For the text-containing cell, return its midpoint in (x, y) coordinate format. 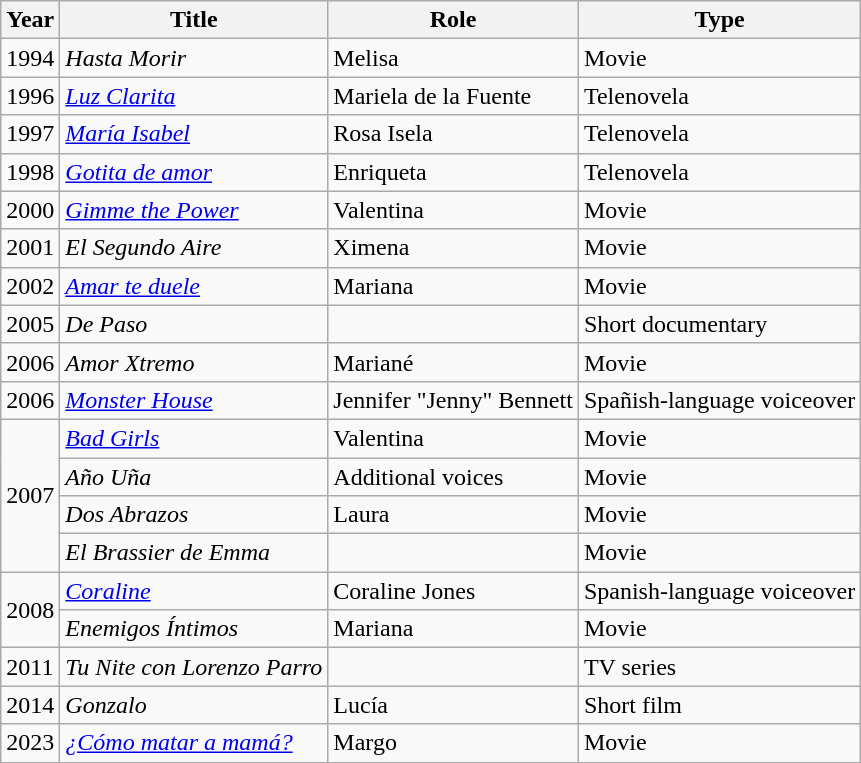
Año Uña (194, 477)
2005 (30, 324)
2001 (30, 248)
1997 (30, 134)
Luz Clarita (194, 96)
2002 (30, 286)
Lucía (454, 705)
Gimme the Power (194, 210)
Hasta Morir (194, 58)
El Brassier de Emma (194, 553)
1994 (30, 58)
Ximena (454, 248)
Laura (454, 515)
Mariela de la Fuente (454, 96)
Coraline Jones (454, 591)
Spanish-language voiceover (719, 591)
Dos Abrazos (194, 515)
2023 (30, 743)
De Paso (194, 324)
2014 (30, 705)
Amar te duele (194, 286)
Additional voices (454, 477)
¿Cómo matar a mamá? (194, 743)
2000 (30, 210)
2007 (30, 495)
Gotita de amor (194, 172)
1996 (30, 96)
Monster House (194, 400)
Coraline (194, 591)
Bad Girls (194, 438)
María Isabel (194, 134)
2011 (30, 667)
Short documentary (719, 324)
Year (30, 20)
Title (194, 20)
El Segundo Aire (194, 248)
2008 (30, 610)
Role (454, 20)
Gonzalo (194, 705)
Enriqueta (454, 172)
Mariané (454, 362)
Jennifer "Jenny" Bennett (454, 400)
Melisa (454, 58)
Tu Nite con Lorenzo Parro (194, 667)
Type (719, 20)
Amor Xtremo (194, 362)
Margo (454, 743)
Enemigos Íntimos (194, 629)
Short film (719, 705)
Spañish-language voiceover (719, 400)
1998 (30, 172)
Rosa Isela (454, 134)
TV series (719, 667)
